Return (X, Y) of the center of cell containing provided text 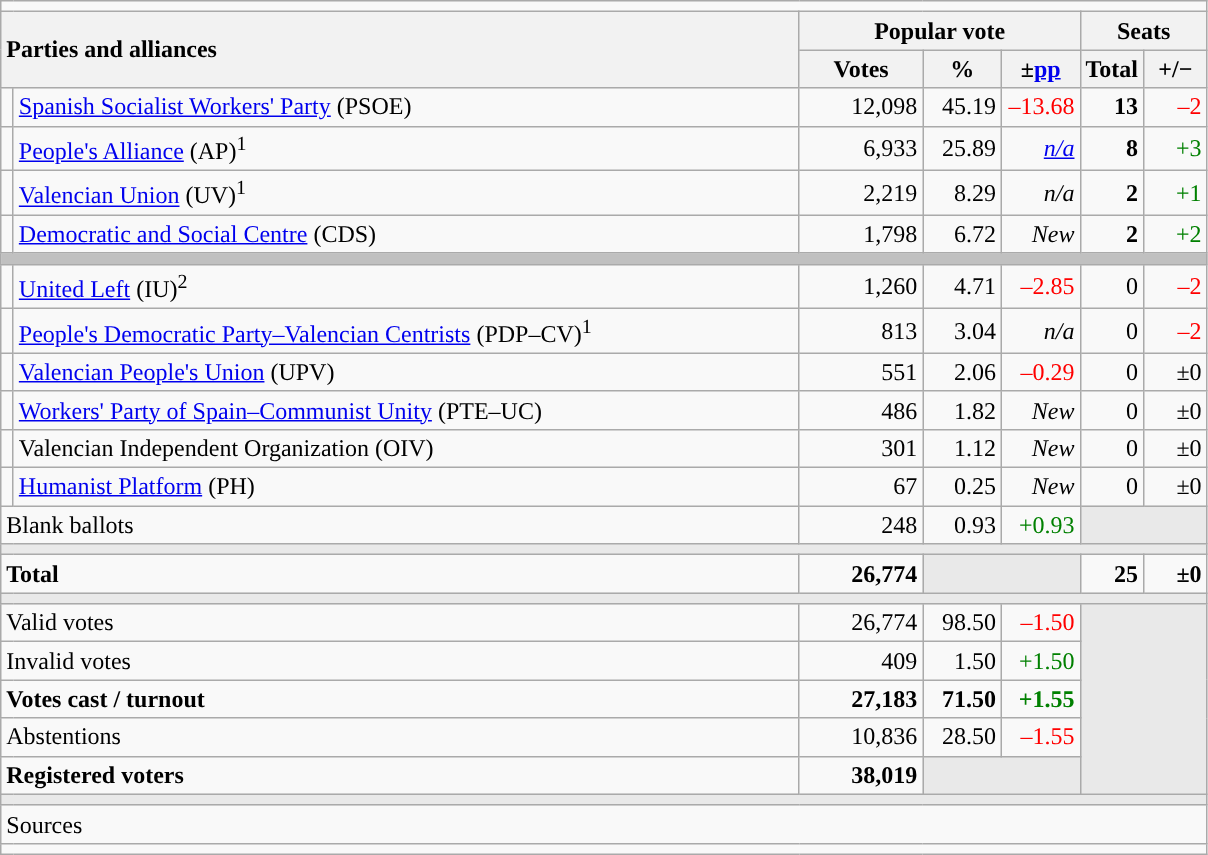
8.29 (962, 194)
+2 (1176, 234)
12,098 (861, 107)
–1.55 (1040, 737)
3.04 (962, 332)
2.06 (962, 372)
1,798 (861, 234)
+1 (1176, 194)
People's Democratic Party–Valencian Centrists (PDP–CV)1 (406, 332)
0.25 (962, 487)
+1.55 (1040, 699)
United Left (IU)2 (406, 286)
–1.50 (1040, 623)
Blank ballots (400, 525)
Sources (604, 824)
Abstentions (400, 737)
Valencian Independent Organization (OIV) (406, 448)
Workers' Party of Spain–Communist Unity (PTE–UC) (406, 410)
Invalid votes (400, 661)
–13.68 (1040, 107)
People's Alliance (AP)1 (406, 148)
Votes (861, 69)
+1.50 (1040, 661)
27,183 (861, 699)
Democratic and Social Centre (CDS) (406, 234)
45.19 (962, 107)
–0.29 (1040, 372)
Votes cast / turnout (400, 699)
Parties and alliances (400, 50)
Popular vote (940, 31)
6.72 (962, 234)
248 (861, 525)
Spanish Socialist Workers' Party (PSOE) (406, 107)
±pp (1040, 69)
409 (861, 661)
+/− (1176, 69)
1,260 (861, 286)
% (962, 69)
Valencian People's Union (UPV) (406, 372)
67 (861, 487)
813 (861, 332)
71.50 (962, 699)
0.93 (962, 525)
13 (1112, 107)
10,836 (861, 737)
98.50 (962, 623)
6,933 (861, 148)
8 (1112, 148)
1.50 (962, 661)
4.71 (962, 286)
+0.93 (1040, 525)
Registered voters (400, 775)
2,219 (861, 194)
Seats (1144, 31)
+3 (1176, 148)
486 (861, 410)
Valid votes (400, 623)
–2.85 (1040, 286)
25 (1112, 574)
28.50 (962, 737)
25.89 (962, 148)
1.82 (962, 410)
38,019 (861, 775)
301 (861, 448)
Valencian Union (UV)1 (406, 194)
551 (861, 372)
1.12 (962, 448)
Humanist Platform (PH) (406, 487)
